Identify which cell holds the provided text, then report its (x, y) central coordinate. 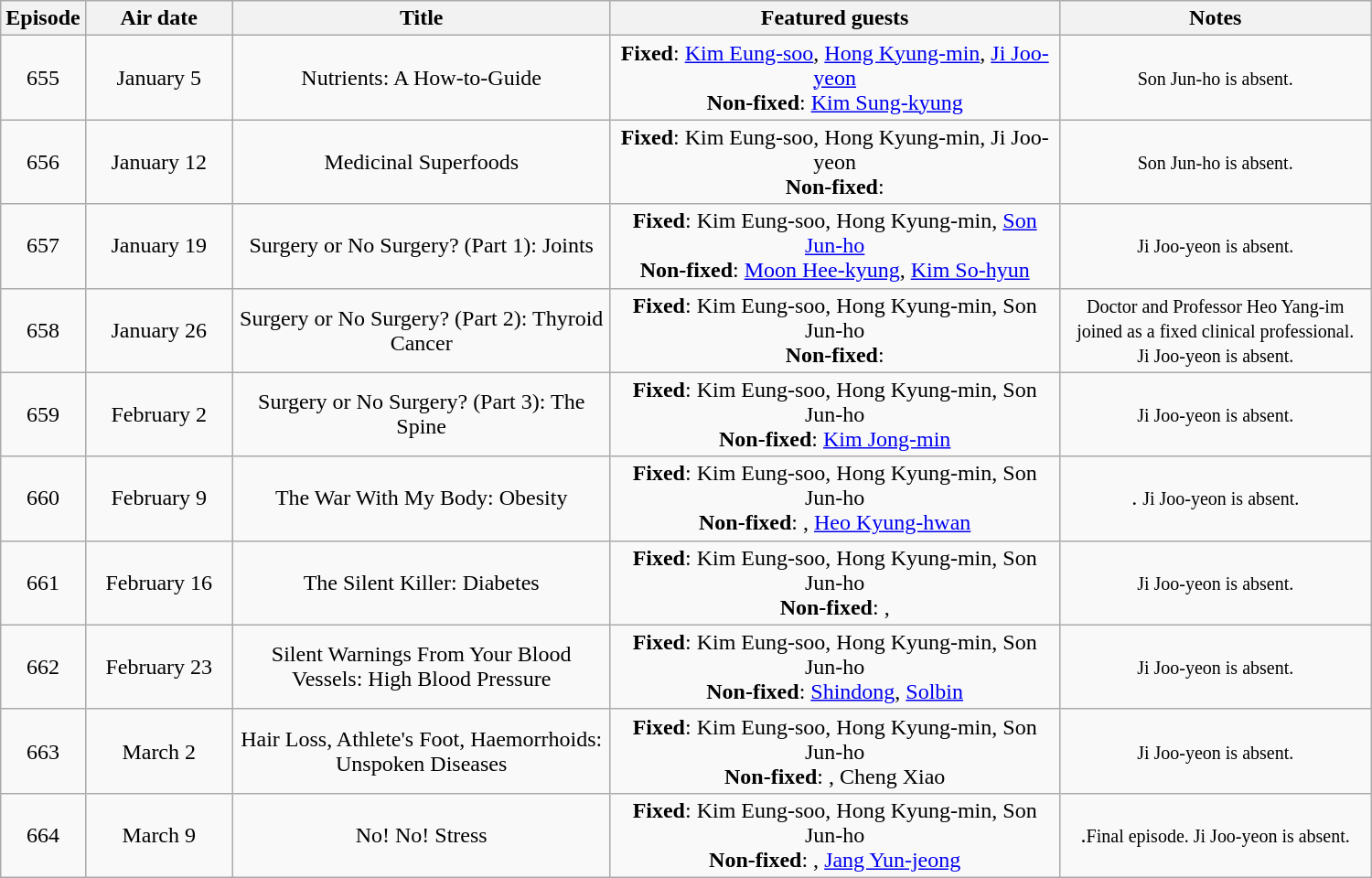
January 5 (159, 78)
Doctor and Professor Heo Yang-im joined as a fixed clinical professional. Ji Joo-yeon is absent. (1215, 330)
663 (43, 751)
Notes (1215, 18)
.Final episode. Ji Joo-yeon is absent. (1215, 835)
Nutrients: A How-to-Guide (421, 78)
Silent Warnings From Your Blood Vessels: High Blood Pressure (421, 667)
Fixed: Kim Eung-soo, Hong Kyung-min, Ji Joo-yeon Non-fixed: Kim Sung-kyung (834, 78)
No! No! Stress (421, 835)
February 9 (159, 498)
659 (43, 414)
Surgery or No Surgery? (Part 1): Joints (421, 246)
Fixed: Kim Eung-soo, Hong Kyung-min, Son Jun-ho Non-fixed: Shindong, Solbin (834, 667)
Fixed: Kim Eung-soo, Hong Kyung-min, Son Jun-ho Non-fixed: Moon Hee-kyung, Kim So-hyun (834, 246)
The War With My Body: Obesity (421, 498)
Medicinal Superfoods (421, 162)
January 26 (159, 330)
Hair Loss, Athlete's Foot, Haemorrhoids: Unspoken Diseases (421, 751)
Surgery or No Surgery? (Part 2): Thyroid Cancer (421, 330)
January 19 (159, 246)
Surgery or No Surgery? (Part 3): The Spine (421, 414)
Fixed: Kim Eung-soo, Hong Kyung-min, Son Jun-ho Non-fixed: Kim Jong-min (834, 414)
Fixed: Kim Eung-soo, Hong Kyung-min, Son Jun-ho Non-fixed: , Jang Yun-jeong (834, 835)
March 9 (159, 835)
Fixed: Kim Eung-soo, Hong Kyung-min, Son Jun-ho Non-fixed: (834, 330)
Air date (159, 18)
Title (421, 18)
657 (43, 246)
Featured guests (834, 18)
660 (43, 498)
655 (43, 78)
662 (43, 667)
February 2 (159, 414)
Fixed: Kim Eung-soo, Hong Kyung-min, Son Jun-ho Non-fixed: , Cheng Xiao (834, 751)
664 (43, 835)
Fixed: Kim Eung-soo, Hong Kyung-min, Son Jun-ho Non-fixed: , (834, 583)
The Silent Killer: Diabetes (421, 583)
Fixed: Kim Eung-soo, Hong Kyung-min, Son Jun-ho Non-fixed: , Heo Kyung-hwan (834, 498)
Episode (43, 18)
February 16 (159, 583)
February 23 (159, 667)
. Ji Joo-yeon is absent. (1215, 498)
March 2 (159, 751)
661 (43, 583)
Fixed: Kim Eung-soo, Hong Kyung-min, Ji Joo-yeon Non-fixed: (834, 162)
656 (43, 162)
January 12 (159, 162)
658 (43, 330)
